Pinpoint the cell where the given text exists, returning its (x, y) midpoint coordinate. 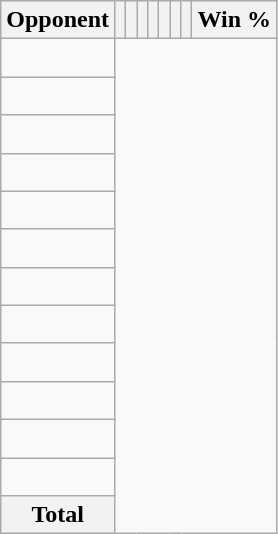
Opponent (58, 20)
Win % (234, 20)
Total (58, 515)
